Identify which cell holds the provided text, then report its [X, Y] central coordinate. 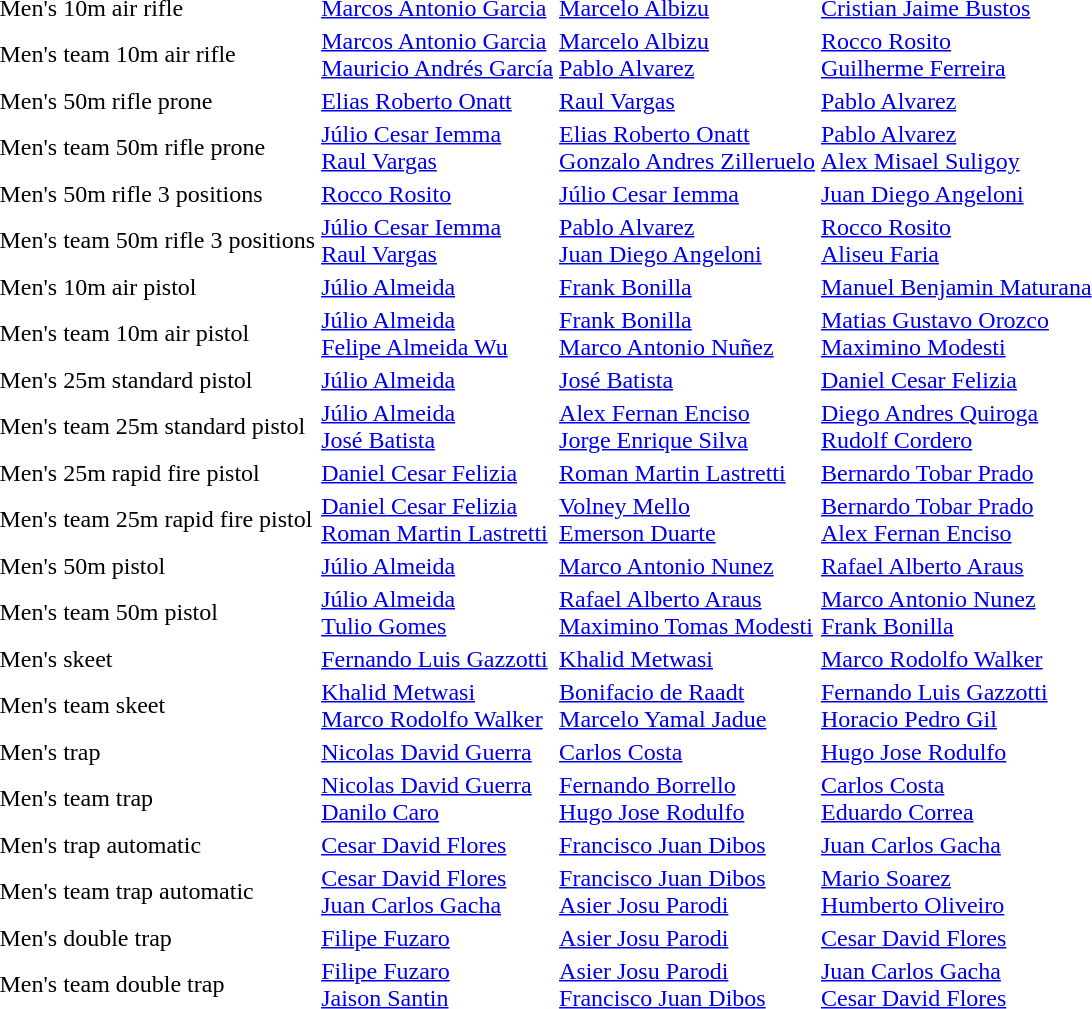
Daniel Cesar FeliziaRoman Martin Lastretti [438, 520]
Carlos Costa [688, 752]
Alex Fernan EncisoJorge Enrique Silva [688, 426]
Khalid MetwasiMarco Rodolfo Walker [438, 706]
Fernando BorrelloHugo Jose Rodulfo [688, 798]
Daniel Cesar Felizia [438, 473]
Elias Roberto Onatt [438, 101]
Cesar David FloresJuan Carlos Gacha [438, 892]
Francisco Juan DibosAsier Josu Parodi [688, 892]
Filipe Fuzaro [438, 938]
Frank Bonilla [688, 287]
Rafael Alberto ArausMaximino Tomas Modesti [688, 612]
Nicolas David GuerraDanilo Caro [438, 798]
Elias Roberto OnattGonzalo Andres Zilleruelo [688, 148]
Nicolas David Guerra [438, 752]
Júlio AlmeidaJosé Batista [438, 426]
Khalid Metwasi [688, 659]
Marco Antonio Nunez [688, 566]
Pablo AlvarezJuan Diego Angeloni [688, 240]
Raul Vargas [688, 101]
Asier Josu Parodi [688, 938]
Volney MelloEmerson Duarte [688, 520]
Francisco Juan Dibos [688, 845]
Júlio AlmeidaFelipe Almeida Wu [438, 334]
Rocco Rosito [438, 194]
Frank BonillaMarco Antonio Nuñez [688, 334]
Fernando Luis Gazzotti [438, 659]
Júlio Cesar Iemma [688, 194]
José Batista [688, 380]
Marcelo AlbizuPablo Alvarez [688, 54]
Cesar David Flores [438, 845]
Júlio AlmeidaTulio Gomes [438, 612]
Roman Martin Lastretti [688, 473]
Bonifacio de RaadtMarcelo Yamal Jadue [688, 706]
Marcos Antonio GarciaMauricio Andrés García [438, 54]
